Provide the (X, Y) coordinate of the cell's center where the given text is located.  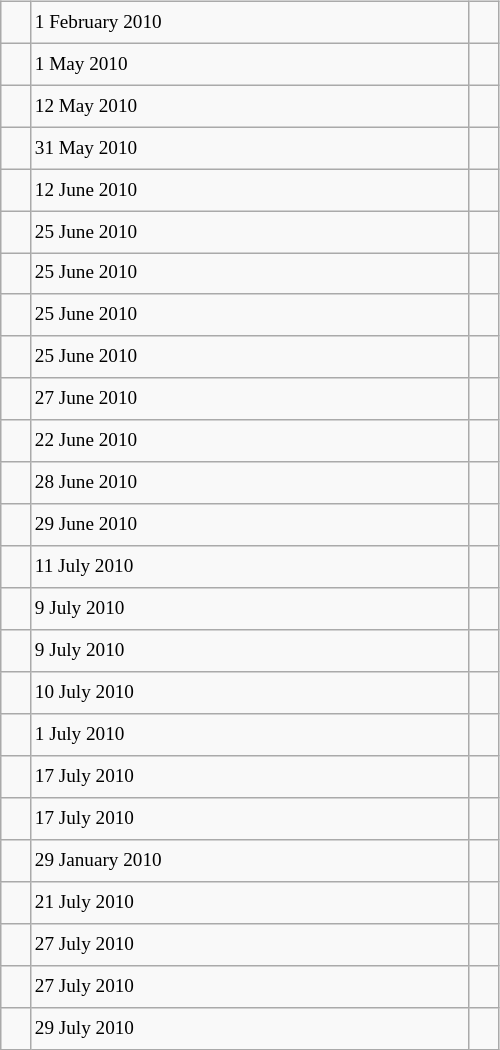
1 February 2010 (250, 22)
28 June 2010 (250, 483)
10 July 2010 (250, 693)
12 May 2010 (250, 106)
1 July 2010 (250, 735)
11 July 2010 (250, 567)
22 June 2010 (250, 441)
12 June 2010 (250, 190)
27 June 2010 (250, 399)
29 January 2010 (250, 861)
1 May 2010 (250, 64)
29 June 2010 (250, 525)
21 July 2010 (250, 902)
31 May 2010 (250, 148)
29 July 2010 (250, 1028)
